Return the (X, Y) coordinate for the center point of the cell that contains the specified text.  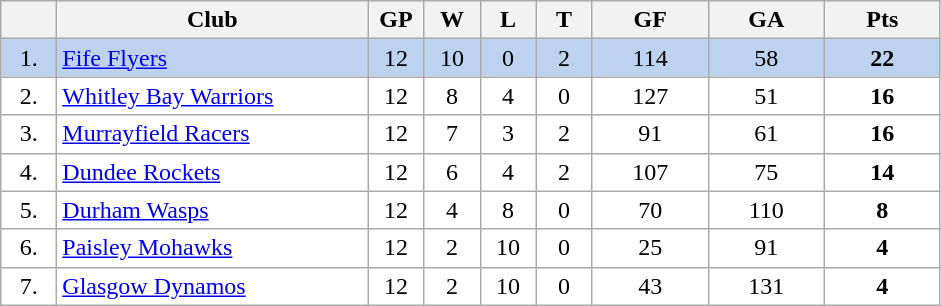
58 (766, 58)
14 (882, 172)
51 (766, 96)
61 (766, 134)
GP (396, 20)
7 (452, 134)
T (564, 20)
W (452, 20)
22 (882, 58)
127 (650, 96)
GF (650, 20)
7. (29, 286)
Paisley Mohawks (212, 248)
6. (29, 248)
114 (650, 58)
70 (650, 210)
43 (650, 286)
L (508, 20)
1. (29, 58)
6 (452, 172)
Durham Wasps (212, 210)
Whitley Bay Warriors (212, 96)
131 (766, 286)
Fife Flyers (212, 58)
3. (29, 134)
Club (212, 20)
3 (508, 134)
107 (650, 172)
Dundee Rockets (212, 172)
75 (766, 172)
25 (650, 248)
GA (766, 20)
4. (29, 172)
Glasgow Dynamos (212, 286)
2. (29, 96)
5. (29, 210)
Murrayfield Racers (212, 134)
Pts (882, 20)
110 (766, 210)
